Provide the [X, Y] coordinate of the cell's center where the given text is located.  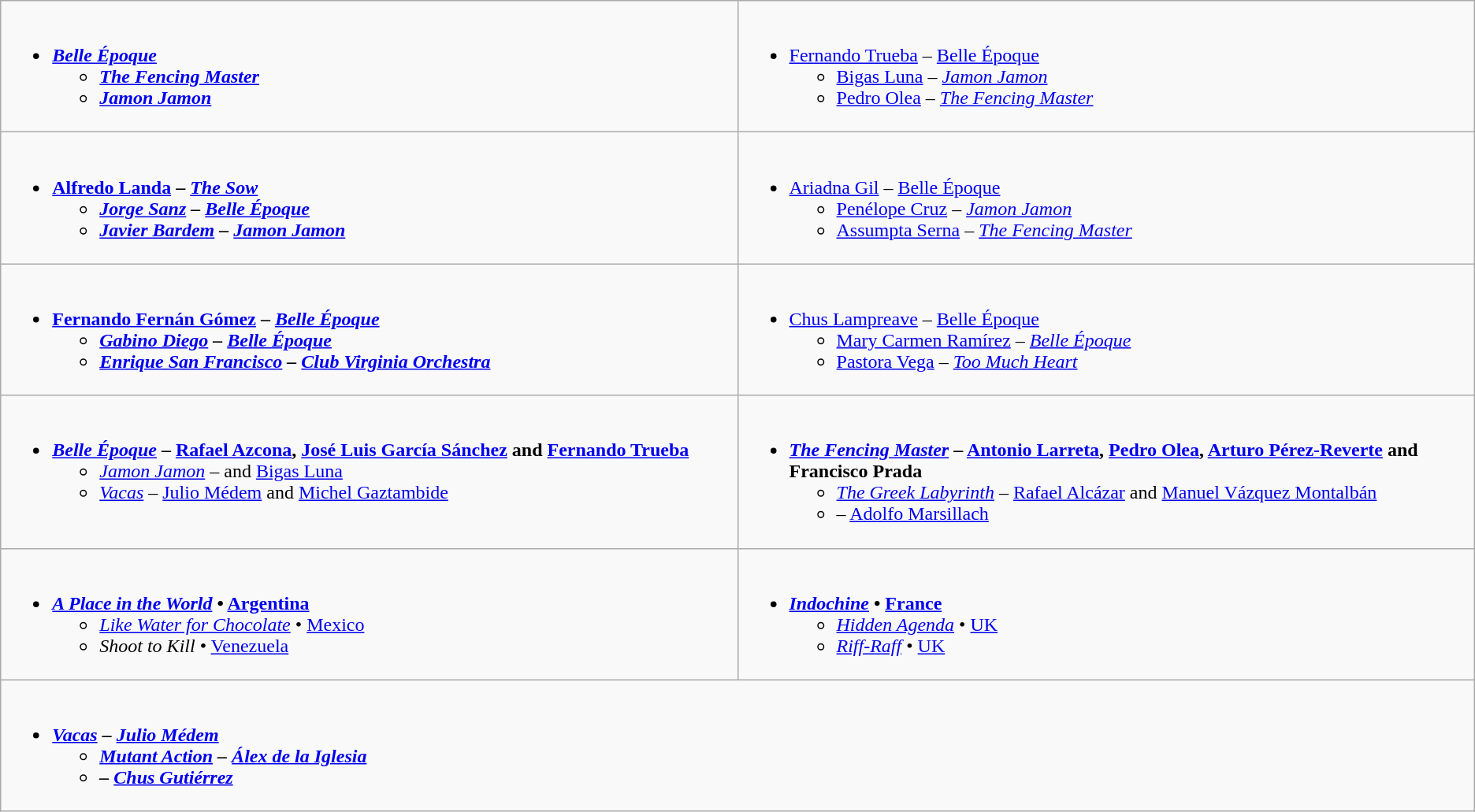
Alfredo Landa – The SowJorge Sanz – Belle ÉpoqueJavier Bardem – Jamon Jamon [369, 198]
Indochine • FranceHidden Agenda • UKRiff-Raff • UK [1106, 614]
Vacas – Julio MédemMutant Action – Álex de la Iglesia – Chus Gutiérrez [737, 745]
Belle Époque – Rafael Azcona, José Luis García Sánchez and Fernando TruebaJamon Jamon – and Bigas LunaVacas – Julio Médem and Michel Gaztambide [369, 472]
Fernando Fernán Gómez – Belle ÉpoqueGabino Diego – Belle ÉpoqueEnrique San Francisco – Club Virginia Orchestra [369, 329]
Ariadna Gil – Belle ÉpoquePenélope Cruz – Jamon JamonAssumpta Serna – The Fencing Master [1106, 198]
Fernando Trueba – Belle ÉpoqueBigas Luna – Jamon JamonPedro Olea – The Fencing Master [1106, 66]
Chus Lampreave – Belle ÉpoqueMary Carmen Ramírez – Belle ÉpoquePastora Vega – Too Much Heart [1106, 329]
Belle ÉpoqueThe Fencing MasterJamon Jamon [369, 66]
A Place in the World • ArgentinaLike Water for Chocolate • MexicoShoot to Kill • Venezuela [369, 614]
